Detect which cell encompasses the target text, then output its [x, y] center coordinate. 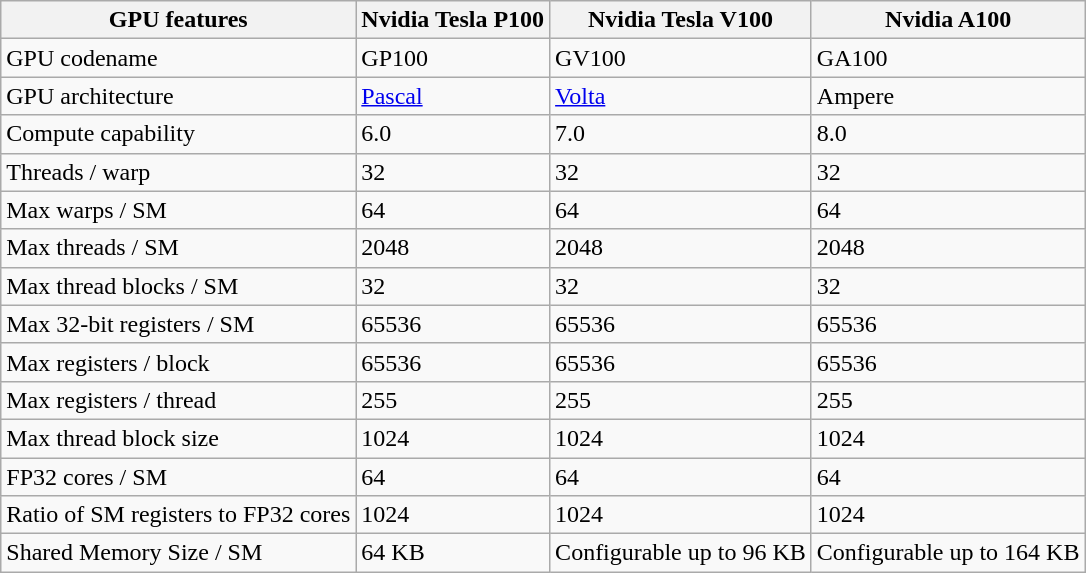
Max warps / SM [178, 210]
6.0 [453, 134]
GPU architecture [178, 96]
Nvidia A100 [948, 20]
Configurable up to 164 KB [948, 553]
7.0 [681, 134]
64 KB [453, 553]
Nvidia Tesla P100 [453, 20]
Compute capability [178, 134]
Nvidia Tesla V100 [681, 20]
8.0 [948, 134]
Max threads / SM [178, 248]
GP100 [453, 58]
Shared Memory Size / SM [178, 553]
Ampere [948, 96]
FP32 cores / SM [178, 477]
GV100 [681, 58]
GA100 [948, 58]
Ratio of SM registers to FP32 cores [178, 515]
Pascal [453, 96]
GPU codename [178, 58]
GPU features [178, 20]
Max thread blocks / SM [178, 286]
Configurable up to 96 KB [681, 553]
Volta [681, 96]
Max 32-bit registers / SM [178, 324]
Threads / warp [178, 172]
Max registers / thread [178, 400]
Max registers / block [178, 362]
Max thread block size [178, 438]
